For the text-containing cell, return its midpoint in [X, Y] coordinate format. 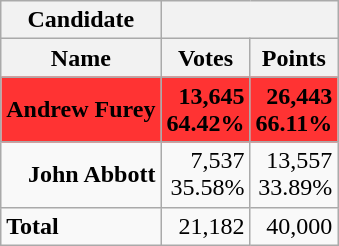
Total [81, 226]
26,443 66.11% [294, 110]
13,557 33.89% [294, 174]
21,182 [206, 226]
13,64564.42% [206, 110]
7,53735.58% [206, 174]
Name [81, 58]
Votes [206, 58]
John Abbott [81, 174]
Points [294, 58]
Candidate [81, 20]
Andrew Furey [81, 110]
40,000 [294, 226]
